Extract the (X, Y) coordinate from the center of the cell holding the provided text.  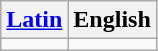
Latin (34, 20)
English (112, 20)
